Output the [x, y] coordinate of the center of the cell containing the given text.  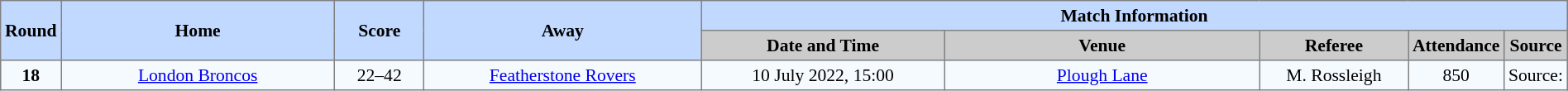
Referee [1334, 45]
Match Information [1135, 16]
18 [31, 75]
Venue [1102, 45]
10 July 2022, 15:00 [824, 75]
Attendance [1456, 45]
Score [380, 31]
Date and Time [824, 45]
850 [1456, 75]
22–42 [380, 75]
M. Rossleigh [1334, 75]
Source [1537, 45]
Source: [1537, 75]
Round [31, 31]
Home [198, 31]
London Broncos [198, 75]
Featherstone Rovers [562, 75]
Plough Lane [1102, 75]
Away [562, 31]
